Locate the cell with the specified text and output its [x, y] center coordinate. 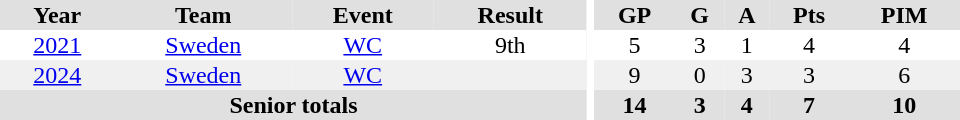
6 [904, 75]
Team [204, 15]
14 [635, 105]
7 [810, 105]
9 [635, 75]
Pts [810, 15]
Year [58, 15]
2024 [58, 75]
G [700, 15]
1 [747, 45]
PIM [904, 15]
9th [511, 45]
Event [363, 15]
2021 [58, 45]
10 [904, 105]
A [747, 15]
Result [511, 15]
Senior totals [294, 105]
GP [635, 15]
5 [635, 45]
0 [700, 75]
